Return [x, y] of the center of cell containing provided text 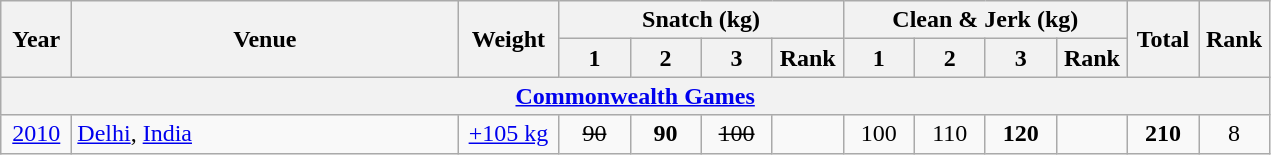
2010 [36, 134]
120 [1020, 134]
+105 kg [508, 134]
Snatch (kg) [701, 20]
Commonwealth Games [636, 96]
110 [950, 134]
Clean & Jerk (kg) [985, 20]
Delhi, India [265, 134]
Weight [508, 39]
Venue [265, 39]
Total [1162, 39]
Year [36, 39]
8 [1234, 134]
210 [1162, 134]
